Find where the given text appears and provide that cell's center as (X, Y) coordinate. 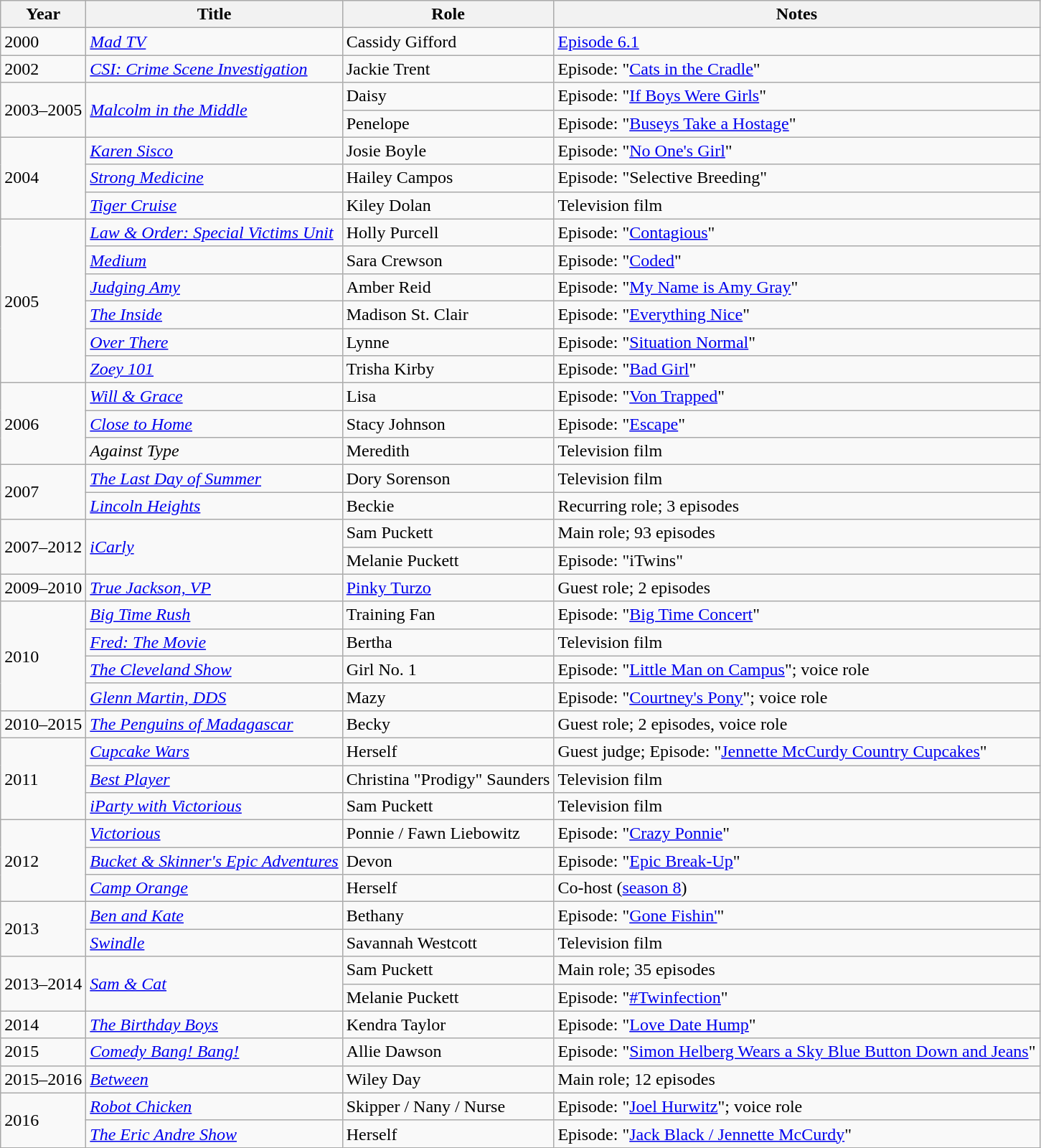
Episode: "No One's Girl" (796, 151)
Pinky Turzo (448, 588)
Episode: "Epic Break-Up" (796, 861)
Title (214, 14)
Dory Sorenson (448, 479)
Ponnie / Fawn Liebowitz (448, 834)
Daisy (448, 96)
2007–2012 (43, 547)
Main role; 12 episodes (796, 1079)
Karen Sisco (214, 151)
Skipper / Nany / Nurse (448, 1106)
Episode: "Little Man on Campus"; voice role (796, 669)
2016 (43, 1120)
Guest role; 2 episodes, voice role (796, 724)
Jackie Trent (448, 69)
Lynne (448, 342)
Cupcake Wars (214, 751)
Judging Amy (214, 287)
Kendra Taylor (448, 1025)
The Last Day of Summer (214, 479)
Training Fan (448, 615)
Devon (448, 861)
Swindle (214, 943)
2012 (43, 861)
Kiley Dolan (448, 205)
2014 (43, 1025)
2010–2015 (43, 724)
Episode: "Coded" (796, 260)
Hailey Campos (448, 178)
Episode: "Cats in the Cradle" (796, 69)
The Penguins of Madagascar (214, 724)
Tiger Cruise (214, 205)
Robot Chicken (214, 1106)
2003–2005 (43, 110)
Main role; 93 episodes (796, 533)
Episode: "Simon Helberg Wears a Sky Blue Button Down and Jeans" (796, 1052)
Cassidy Gifford (448, 42)
Sam & Cat (214, 984)
Notes (796, 14)
Becky (448, 724)
Meredith (448, 451)
Bertha (448, 642)
The Birthday Boys (214, 1025)
Strong Medicine (214, 178)
2000 (43, 42)
Mazy (448, 697)
The Inside (214, 314)
Bethany (448, 916)
Victorious (214, 834)
Main role; 35 episodes (796, 970)
Episode: "Courtney's Pony"; voice role (796, 697)
Comedy Bang! Bang! (214, 1052)
Christina "Prodigy" Saunders (448, 778)
Malcolm in the Middle (214, 110)
Episode: "My Name is Amy Gray" (796, 287)
2005 (43, 301)
The Cleveland Show (214, 669)
Lincoln Heights (214, 506)
2006 (43, 424)
Recurring role; 3 episodes (796, 506)
Holly Purcell (448, 232)
Sara Crewson (448, 260)
Guest judge; Episode: "Jennette McCurdy Country Cupcakes" (796, 751)
Law & Order: Special Victims Unit (214, 232)
Glenn Martin, DDS (214, 697)
Episode: "Selective Breeding" (796, 178)
Penelope (448, 123)
Best Player (214, 778)
Medium (214, 260)
Lisa (448, 397)
Camp Orange (214, 888)
Episode: "Everything Nice" (796, 314)
iParty with Victorious (214, 806)
Episode: "Big Time Concert" (796, 615)
Year (43, 14)
Will & Grace (214, 397)
Episode: "Escape" (796, 424)
Between (214, 1079)
2013–2014 (43, 984)
Stacy Johnson (448, 424)
Wiley Day (448, 1079)
Fred: The Movie (214, 642)
Episode: "iTwins" (796, 560)
Close to Home (214, 424)
Zoey 101 (214, 370)
Trisha Kirby (448, 370)
2009–2010 (43, 588)
Episode: "Bad Girl" (796, 370)
Co-host (season 8) (796, 888)
2010 (43, 656)
Episode: "Gone Fishin'" (796, 916)
True Jackson, VP (214, 588)
Episode: "Contagious" (796, 232)
2011 (43, 778)
Allie Dawson (448, 1052)
Savannah Westcott (448, 943)
Ben and Kate (214, 916)
Episode: "#Twinfection" (796, 997)
Episode: "If Boys Were Girls" (796, 96)
Josie Boyle (448, 151)
Against Type (214, 451)
Mad TV (214, 42)
Episode: "Love Date Hump" (796, 1025)
Episode: "Jack Black / Jennette McCurdy" (796, 1134)
Amber Reid (448, 287)
CSI: Crime Scene Investigation (214, 69)
Episode 6.1 (796, 42)
2002 (43, 69)
2007 (43, 492)
Episode: "Buseys Take a Hostage" (796, 123)
Guest role; 2 episodes (796, 588)
2015 (43, 1052)
The Eric Andre Show (214, 1134)
Over There (214, 342)
Episode: "Joel Hurwitz"; voice role (796, 1106)
Bucket & Skinner's Epic Adventures (214, 861)
Big Time Rush (214, 615)
iCarly (214, 547)
Role (448, 14)
2004 (43, 178)
Girl No. 1 (448, 669)
Madison St. Clair (448, 314)
2013 (43, 929)
Episode: "Situation Normal" (796, 342)
Episode: "Crazy Ponnie" (796, 834)
Episode: "Von Trapped" (796, 397)
Beckie (448, 506)
2015–2016 (43, 1079)
